Return the (X, Y) coordinate for the center point of the cell that contains the specified text.  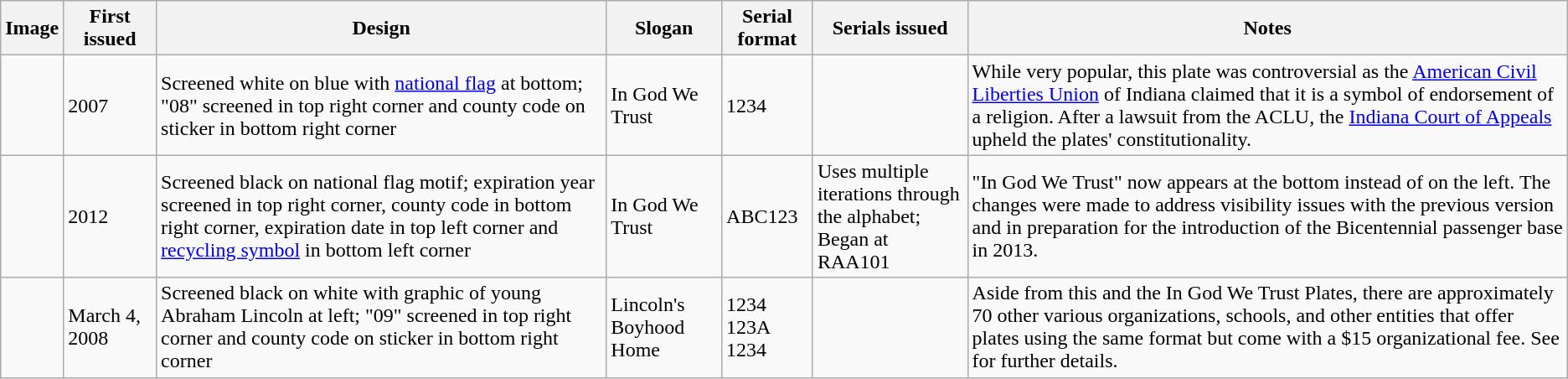
2007 (111, 106)
March 4, 2008 (111, 327)
ABC123 (767, 216)
1234123A1234 (767, 327)
Screened white on blue with national flag at bottom; "08" screened in top right corner and county code on sticker in bottom right corner (382, 106)
Serial format (767, 29)
Image (32, 29)
1234 (767, 106)
Lincoln's Boyhood Home (664, 327)
Design (382, 29)
Notes (1267, 29)
Serials issued (890, 29)
First issued (111, 29)
2012 (111, 216)
Slogan (664, 29)
Uses multiple iterations through the alphabet;Began at RAA101 (890, 216)
